Determine the (x, y) coordinate at the center of the cell enclosing the given text.  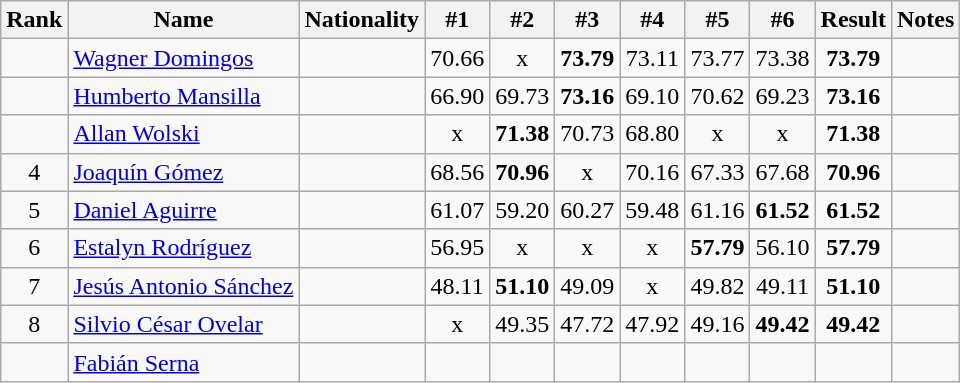
61.16 (718, 210)
70.66 (458, 58)
Allan Wolski (184, 134)
70.62 (718, 96)
70.73 (588, 134)
73.11 (652, 58)
49.35 (522, 324)
48.11 (458, 286)
Joaquín Gómez (184, 172)
5 (34, 210)
Result (853, 20)
56.95 (458, 248)
73.77 (718, 58)
Estalyn Rodríguez (184, 248)
60.27 (588, 210)
67.33 (718, 172)
6 (34, 248)
49.09 (588, 286)
66.90 (458, 96)
#1 (458, 20)
49.11 (782, 286)
Nationality (362, 20)
69.73 (522, 96)
Wagner Domingos (184, 58)
Silvio César Ovelar (184, 324)
8 (34, 324)
Jesús Antonio Sánchez (184, 286)
59.20 (522, 210)
69.23 (782, 96)
Humberto Mansilla (184, 96)
#2 (522, 20)
49.16 (718, 324)
#5 (718, 20)
7 (34, 286)
67.68 (782, 172)
Rank (34, 20)
Fabián Serna (184, 362)
69.10 (652, 96)
73.38 (782, 58)
61.07 (458, 210)
Daniel Aguirre (184, 210)
#4 (652, 20)
70.16 (652, 172)
#3 (588, 20)
47.92 (652, 324)
#6 (782, 20)
68.80 (652, 134)
49.82 (718, 286)
47.72 (588, 324)
59.48 (652, 210)
56.10 (782, 248)
Notes (925, 20)
Name (184, 20)
68.56 (458, 172)
4 (34, 172)
